Return (x, y) of the center of cell containing provided text 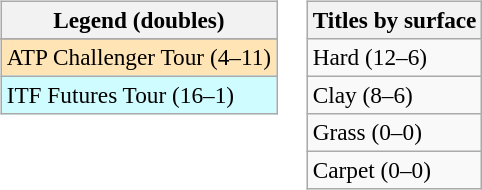
Titles by surface (394, 20)
ITF Futures Tour (16–1) (138, 95)
ATP Challenger Tour (4–11) (138, 57)
Carpet (0–0) (394, 171)
Legend (doubles) (138, 20)
Clay (8–6) (394, 95)
Hard (12–6) (394, 57)
Grass (0–0) (394, 133)
